Detect which cell encompasses the target text, then output its [X, Y] center coordinate. 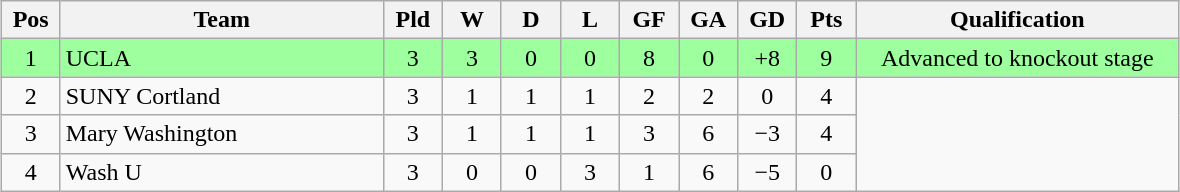
GD [768, 20]
Pld [412, 20]
Advanced to knockout stage [1018, 58]
Mary Washington [222, 134]
Pts [826, 20]
L [590, 20]
8 [650, 58]
D [530, 20]
Team [222, 20]
SUNY Cortland [222, 96]
Wash U [222, 172]
−3 [768, 134]
9 [826, 58]
GF [650, 20]
W [472, 20]
Qualification [1018, 20]
−5 [768, 172]
GA [708, 20]
+8 [768, 58]
Pos [30, 20]
UCLA [222, 58]
